For the text-containing cell, return its midpoint in (x, y) coordinate format. 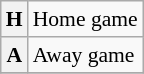
Home game (86, 19)
Away game (86, 55)
H (14, 19)
A (14, 55)
